Detect which cell encompasses the target text, then output its [x, y] center coordinate. 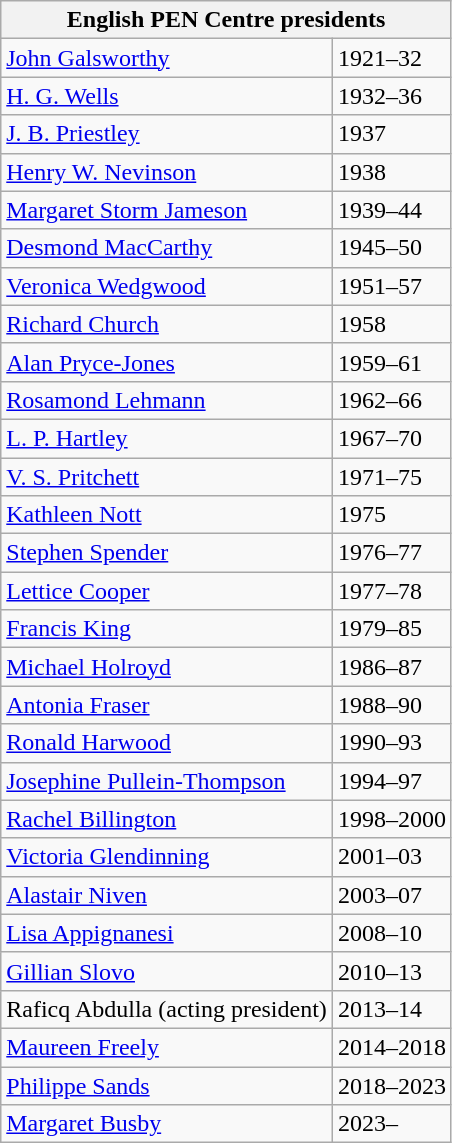
2023– [392, 1124]
Veronica Wedgwood [167, 286]
1938 [392, 172]
H. G. Wells [167, 96]
1988–90 [392, 705]
1962–66 [392, 400]
Francis King [167, 629]
1945–50 [392, 248]
1986–87 [392, 667]
Alastair Niven [167, 895]
2001–03 [392, 857]
L. P. Hartley [167, 438]
1958 [392, 324]
1937 [392, 134]
1975 [392, 515]
Stephen Spender [167, 553]
1990–93 [392, 743]
1951–57 [392, 286]
J. B. Priestley [167, 134]
1921–32 [392, 58]
Alan Pryce-Jones [167, 362]
1959–61 [392, 362]
1967–70 [392, 438]
Maureen Freely [167, 1047]
Kathleen Nott [167, 515]
English PEN Centre presidents [226, 20]
Margaret Storm Jameson [167, 210]
1971–75 [392, 477]
Philippe Sands [167, 1085]
Richard Church [167, 324]
Michael Holroyd [167, 667]
Desmond MacCarthy [167, 248]
2014–2018 [392, 1047]
2008–10 [392, 933]
1932–36 [392, 96]
1939–44 [392, 210]
2013–14 [392, 1009]
Victoria Glendinning [167, 857]
1979–85 [392, 629]
Lettice Cooper [167, 591]
John Galsworthy [167, 58]
1994–97 [392, 781]
Ronald Harwood [167, 743]
Margaret Busby [167, 1124]
Antonia Fraser [167, 705]
Rachel Billington [167, 819]
Raficq Abdulla (acting president) [167, 1009]
1977–78 [392, 591]
Rosamond Lehmann [167, 400]
Josephine Pullein-Thompson [167, 781]
2003–07 [392, 895]
1998–2000 [392, 819]
Gillian Slovo [167, 971]
Lisa Appignanesi [167, 933]
V. S. Pritchett [167, 477]
2010–13 [392, 971]
Henry W. Nevinson [167, 172]
2018–2023 [392, 1085]
1976–77 [392, 553]
